Locate the cell with the specified text and output its [X, Y] center coordinate. 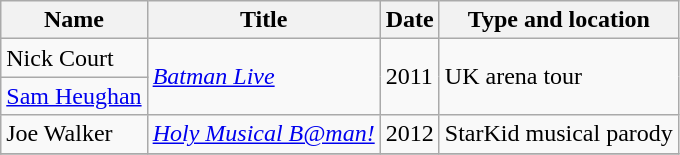
Type and location [558, 20]
Date [410, 20]
Nick Court [74, 58]
StarKid musical parody [558, 134]
UK arena tour [558, 77]
2012 [410, 134]
Batman Live [264, 77]
Joe Walker [74, 134]
Sam Heughan [74, 96]
Name [74, 20]
Title [264, 20]
2011 [410, 77]
Holy Musical B@man! [264, 134]
